Extract the [x, y] coordinate from the center of the cell holding the provided text.  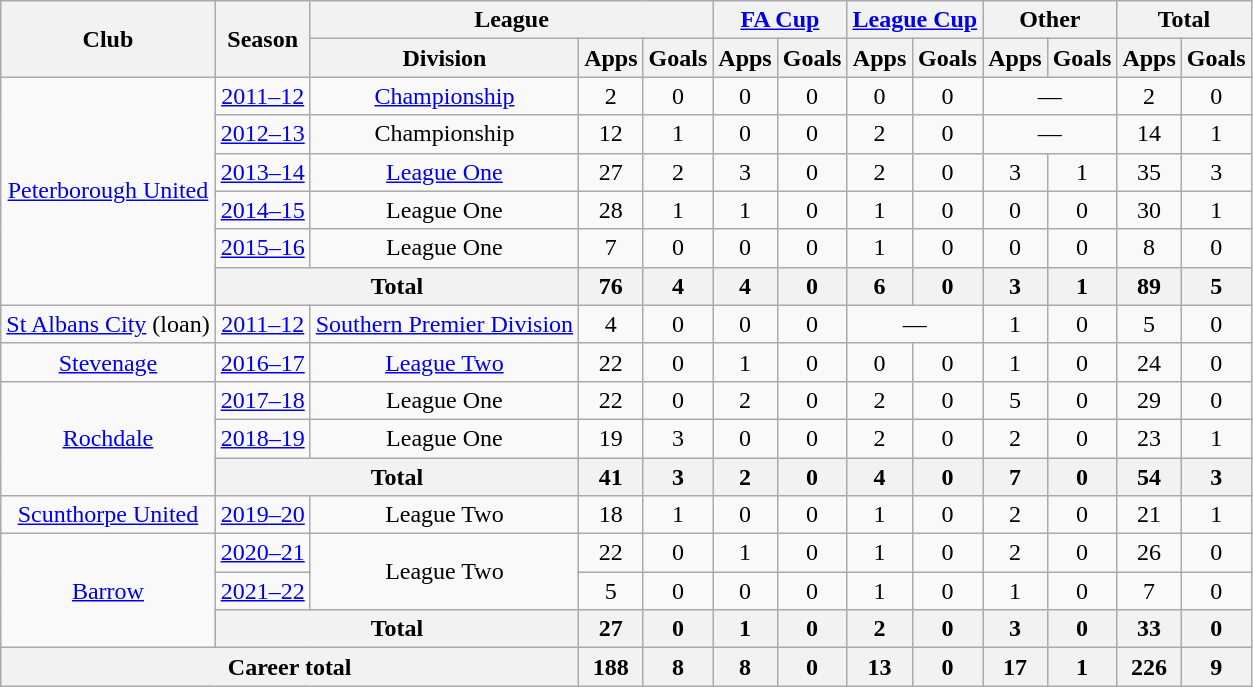
Club [108, 39]
2019–20 [262, 515]
33 [1149, 629]
2015–16 [262, 248]
89 [1149, 286]
13 [880, 667]
FA Cup [780, 20]
Peterborough United [108, 191]
9 [1216, 667]
12 [611, 134]
Stevenage [108, 362]
17 [1015, 667]
26 [1149, 553]
18 [611, 515]
226 [1149, 667]
Barrow [108, 591]
35 [1149, 172]
14 [1149, 134]
Season [262, 39]
54 [1149, 477]
Rochdale [108, 438]
Division [444, 58]
2017–18 [262, 400]
2012–13 [262, 134]
24 [1149, 362]
Southern Premier Division [444, 324]
6 [880, 286]
188 [611, 667]
League [512, 20]
21 [1149, 515]
30 [1149, 210]
29 [1149, 400]
St Albans City (loan) [108, 324]
76 [611, 286]
2013–14 [262, 172]
Scunthorpe United [108, 515]
Career total [290, 667]
League Cup [915, 20]
Other [1050, 20]
2016–17 [262, 362]
2018–19 [262, 438]
23 [1149, 438]
19 [611, 438]
2020–21 [262, 553]
41 [611, 477]
28 [611, 210]
2021–22 [262, 591]
2014–15 [262, 210]
